Search for the cell housing the specified text and yield its [x, y] center coordinate. 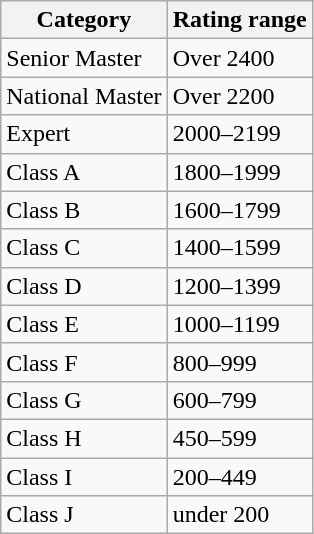
Class B [84, 210]
Expert [84, 134]
600–799 [240, 400]
Class F [84, 362]
450–599 [240, 438]
under 200 [240, 515]
800–999 [240, 362]
National Master [84, 96]
2000–2199 [240, 134]
1200–1399 [240, 286]
Class C [84, 248]
1400–1599 [240, 248]
Rating range [240, 20]
Over 2400 [240, 58]
Senior Master [84, 58]
Category [84, 20]
Class E [84, 324]
Class D [84, 286]
Class I [84, 477]
Over 2200 [240, 96]
Class A [84, 172]
Class H [84, 438]
Class G [84, 400]
200–449 [240, 477]
Class J [84, 515]
1600–1799 [240, 210]
1000–1199 [240, 324]
1800–1999 [240, 172]
